From the cell containing the given text, extract its center point as [X, Y] coordinate. 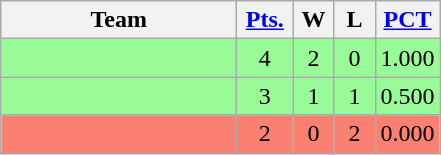
3 [265, 96]
W [314, 20]
L [354, 20]
0.500 [408, 96]
1.000 [408, 58]
Pts. [265, 20]
PCT [408, 20]
0.000 [408, 134]
Team [119, 20]
4 [265, 58]
